Return the [X, Y] coordinate for the center point of the cell that contains the specified text.  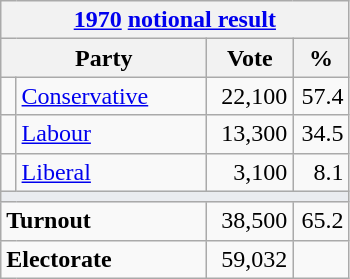
8.1 [321, 172]
57.4 [321, 96]
3,100 [250, 172]
Vote [250, 58]
Turnout [104, 221]
65.2 [321, 221]
59,032 [250, 259]
34.5 [321, 134]
Party [104, 58]
22,100 [250, 96]
Labour [112, 134]
Electorate [104, 259]
% [321, 58]
38,500 [250, 221]
1970 notional result [175, 20]
13,300 [250, 134]
Liberal [112, 172]
Conservative [112, 96]
